Search for the cell housing the specified text and yield its (x, y) center coordinate. 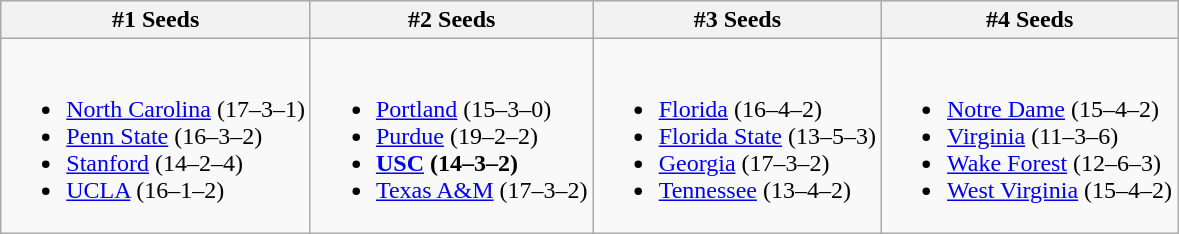
Portland (15–3–0)Purdue (19–2–2)USC (14–3–2)Texas A&M (17–3–2) (452, 136)
Florida (16–4–2)Florida State (13–5–3)Georgia (17–3–2)Tennessee (13–4–2) (737, 136)
Notre Dame (15–4–2)Virginia (11–3–6)Wake Forest (12–6–3)West Virginia (15–4–2) (1030, 136)
#3 Seeds (737, 20)
North Carolina (17–3–1)Penn State (16–3–2)Stanford (14–2–4)UCLA (16–1–2) (156, 136)
#2 Seeds (452, 20)
#1 Seeds (156, 20)
#4 Seeds (1030, 20)
